Output the [x, y] coordinate of the center of the cell containing the given text.  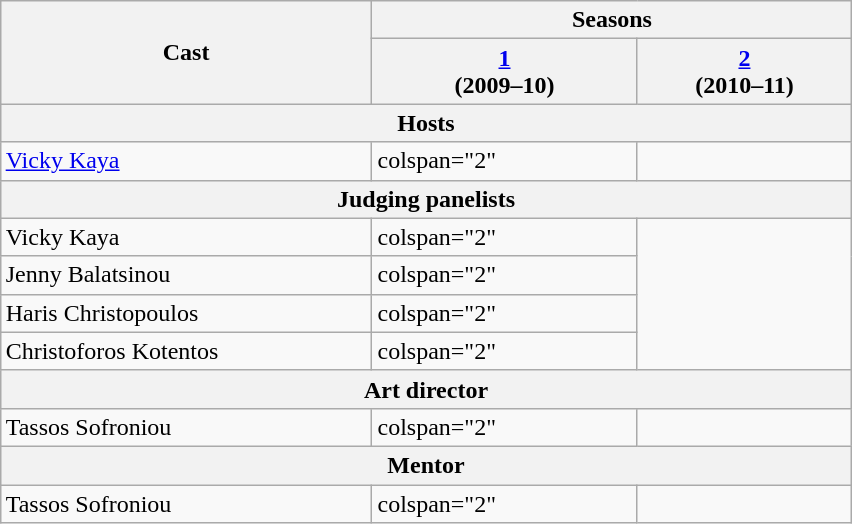
Seasons [612, 20]
Haris Christopoulos [186, 313]
Hosts [426, 123]
2 (2010–11) [744, 72]
1 (2009–10) [504, 72]
Mentor [426, 465]
Jenny Balatsinou [186, 275]
Cast [186, 52]
Christoforos Kotentos [186, 351]
Judging panelists [426, 199]
Art director [426, 389]
